Return the [X, Y] coordinate for the center point of the cell that contains the specified text.  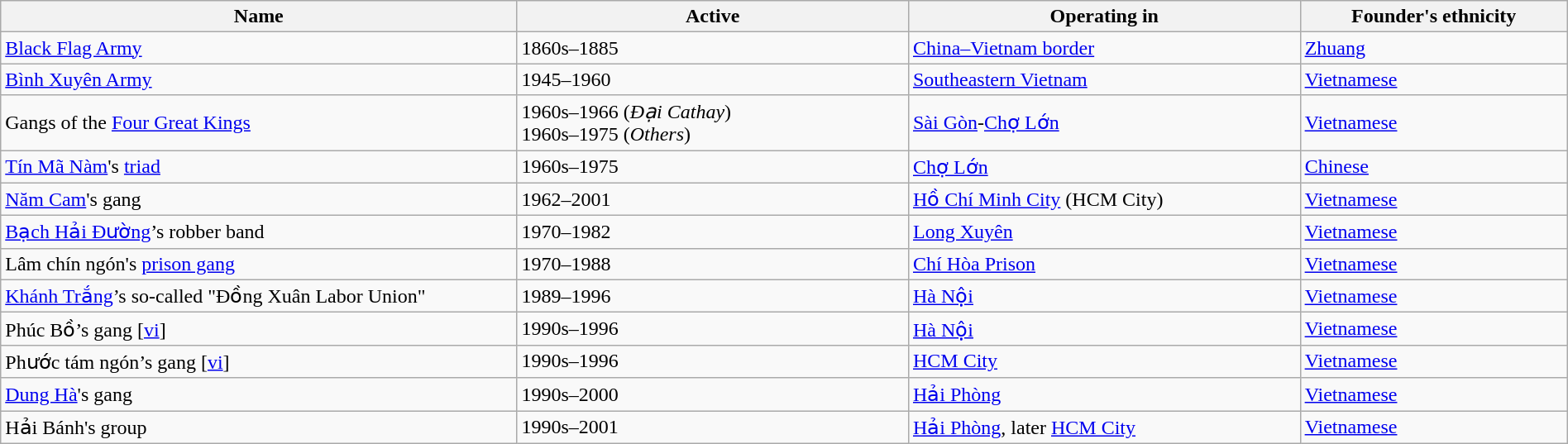
Founder's ethnicity [1434, 17]
Southeastern Vietnam [1104, 79]
HCM City [1104, 361]
Sài Gòn-Chợ Lớn [1104, 122]
Hồ Chí Minh City (HCM City) [1104, 199]
1989–1996 [713, 296]
Black Flag Army [259, 48]
1990s–2001 [713, 427]
Name [259, 17]
Zhuang [1434, 48]
Chợ Lớn [1104, 167]
1962–2001 [713, 199]
1960s–1966 (Đại Cathay)1960s–1975 (Others) [713, 122]
Phước tám ngón’s gang [vi] [259, 361]
1970–1988 [713, 264]
Hải Phòng [1104, 394]
Operating in [1104, 17]
Năm Cam's gang [259, 199]
Gangs of the Four Great Kings [259, 122]
Hải Bánh's group [259, 427]
Chinese [1434, 167]
Bình Xuyên Army [259, 79]
Long Xuyên [1104, 232]
Hải Phòng, later HCM City [1104, 427]
1945–1960 [713, 79]
Tín Mã Nàm's triad [259, 167]
Dung Hà's gang [259, 394]
1860s–1885 [713, 48]
China–Vietnam border [1104, 48]
Active [713, 17]
Khánh Trắng’s so-called "Đồng Xuân Labor Union" [259, 296]
1990s–2000 [713, 394]
Chí Hòa Prison [1104, 264]
Bạch Hải Đường’s robber band [259, 232]
Lâm chín ngón's prison gang [259, 264]
1960s–1975 [713, 167]
1970–1982 [713, 232]
Phúc Bồ’s gang [vi] [259, 329]
